Detect which cell encompasses the target text, then output its (X, Y) center coordinate. 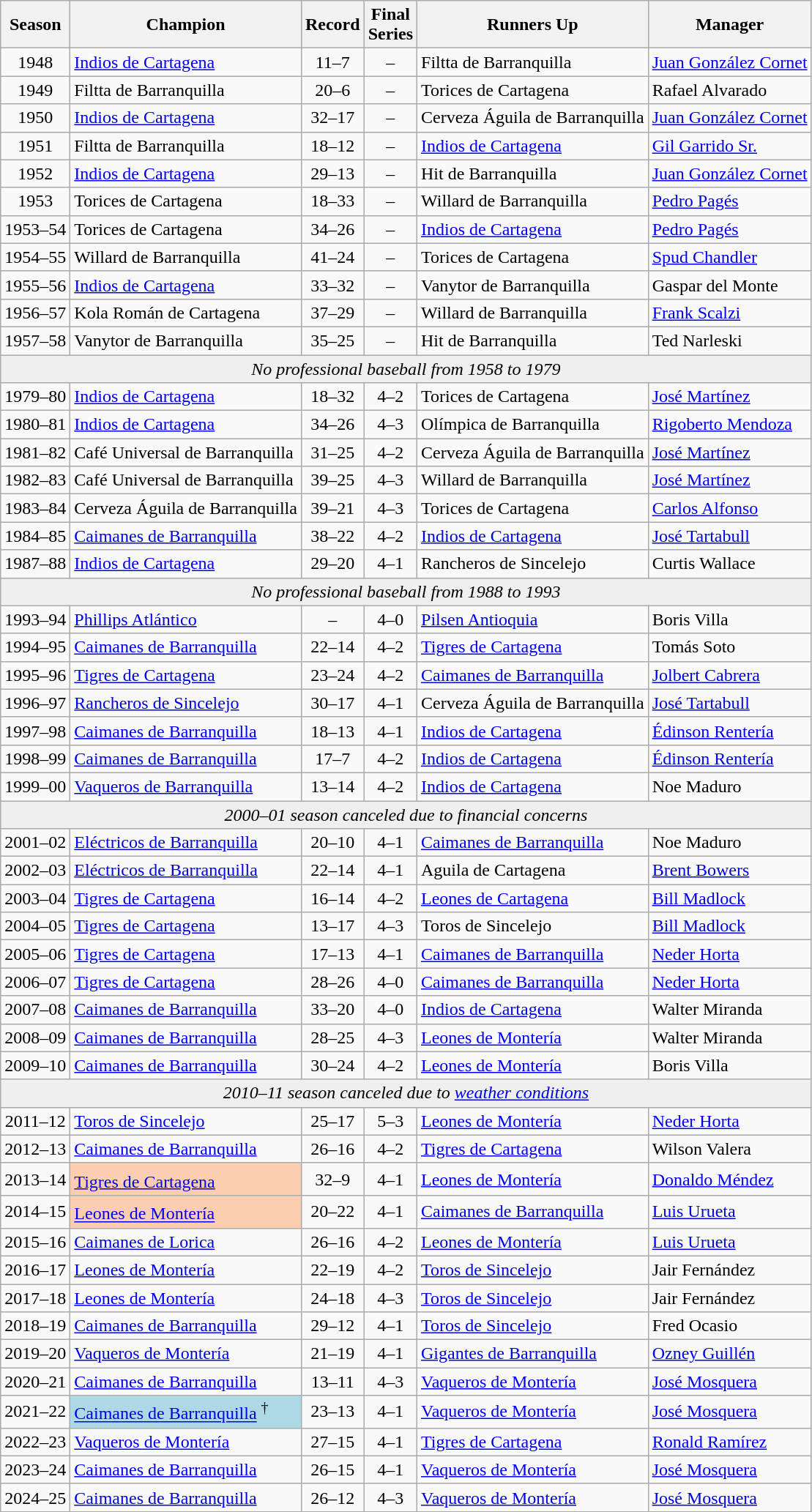
Ted Narleski (729, 340)
2000–01 season canceled due to financial concerns (406, 815)
21–19 (332, 1354)
Rafael Alvarado (729, 90)
1996–97 (35, 703)
26–15 (332, 1470)
Aguila de Cartagena (533, 871)
Fred Ocasio (729, 1326)
1957–58 (35, 340)
2010–11 season canceled due to weather conditions (406, 1093)
Season (35, 25)
33–32 (332, 285)
2001–02 (35, 843)
Rigoberto Mendoza (729, 425)
32–17 (332, 118)
1981–82 (35, 453)
Jolbert Cabrera (729, 675)
28–25 (332, 1038)
1951 (35, 146)
2011–12 (35, 1121)
1994–95 (35, 647)
2014–15 (35, 1213)
2004–05 (35, 926)
13–14 (332, 786)
1954–55 (35, 257)
Frank Scalzi (729, 313)
1997–98 (35, 731)
22–19 (332, 1270)
31–25 (332, 453)
20–6 (332, 90)
28–26 (332, 982)
Gigantes de Barranquilla (533, 1354)
1952 (35, 174)
Pilsen Antioquia (533, 619)
1980–81 (35, 425)
Carlos Alfonso (729, 508)
1955–56 (35, 285)
39–25 (332, 480)
20–22 (332, 1213)
27–15 (332, 1442)
1953–54 (35, 229)
2018–19 (35, 1326)
23–24 (332, 675)
23–13 (332, 1412)
29–13 (332, 174)
2022–23 (35, 1442)
FinalSeries (390, 25)
16–14 (332, 898)
38–22 (332, 536)
20–10 (332, 843)
1949 (35, 90)
1984–85 (35, 536)
Caimanes de Lorica (186, 1242)
Kola Román de Cartagena (186, 313)
35–25 (332, 340)
2005–06 (35, 954)
5–3 (390, 1121)
Manager (729, 25)
Olímpica de Barranquilla (533, 425)
Runners Up (533, 25)
2024–25 (35, 1497)
1948 (35, 62)
Champion (186, 25)
1950 (35, 118)
No professional baseball from 1988 to 1993 (406, 592)
1987–88 (35, 564)
1995–96 (35, 675)
17–13 (332, 954)
1979–80 (35, 397)
No professional baseball from 1958 to 1979 (406, 368)
Gaspar del Monte (729, 285)
2007–08 (35, 1010)
2020–21 (35, 1382)
11–7 (332, 62)
2023–24 (35, 1470)
24–18 (332, 1298)
2012–13 (35, 1149)
2019–20 (35, 1354)
32–9 (332, 1179)
1956–57 (35, 313)
Vaqueros de Barranquilla (186, 786)
2013–14 (35, 1179)
Tomás Soto (729, 647)
Spud Chandler (729, 257)
Brent Bowers (729, 871)
Curtis Wallace (729, 564)
1983–84 (35, 508)
Wilson Valera (729, 1149)
18–32 (332, 397)
2002–03 (35, 871)
1993–94 (35, 619)
2009–10 (35, 1065)
Record (332, 25)
18–13 (332, 731)
Donaldo Méndez (729, 1179)
Gil Garrido Sr. (729, 146)
Caimanes de Barranquilla † (186, 1412)
13–17 (332, 926)
Leones de Cartagena (533, 898)
18–33 (332, 201)
2003–04 (35, 898)
2021–22 (35, 1412)
33–20 (332, 1010)
30–17 (332, 703)
Ozney Guillén (729, 1354)
1999–00 (35, 786)
Phillips Atlántico (186, 619)
41–24 (332, 257)
2015–16 (35, 1242)
18–12 (332, 146)
17–7 (332, 759)
37–29 (332, 313)
29–20 (332, 564)
2008–09 (35, 1038)
26–12 (332, 1497)
39–21 (332, 508)
30–24 (332, 1065)
2006–07 (35, 982)
29–12 (332, 1326)
13–11 (332, 1382)
Ronald Ramírez (729, 1442)
1953 (35, 201)
2016–17 (35, 1270)
1982–83 (35, 480)
25–17 (332, 1121)
1998–99 (35, 759)
2017–18 (35, 1298)
